Pinpoint the cell where the given text exists, returning its (x, y) midpoint coordinate. 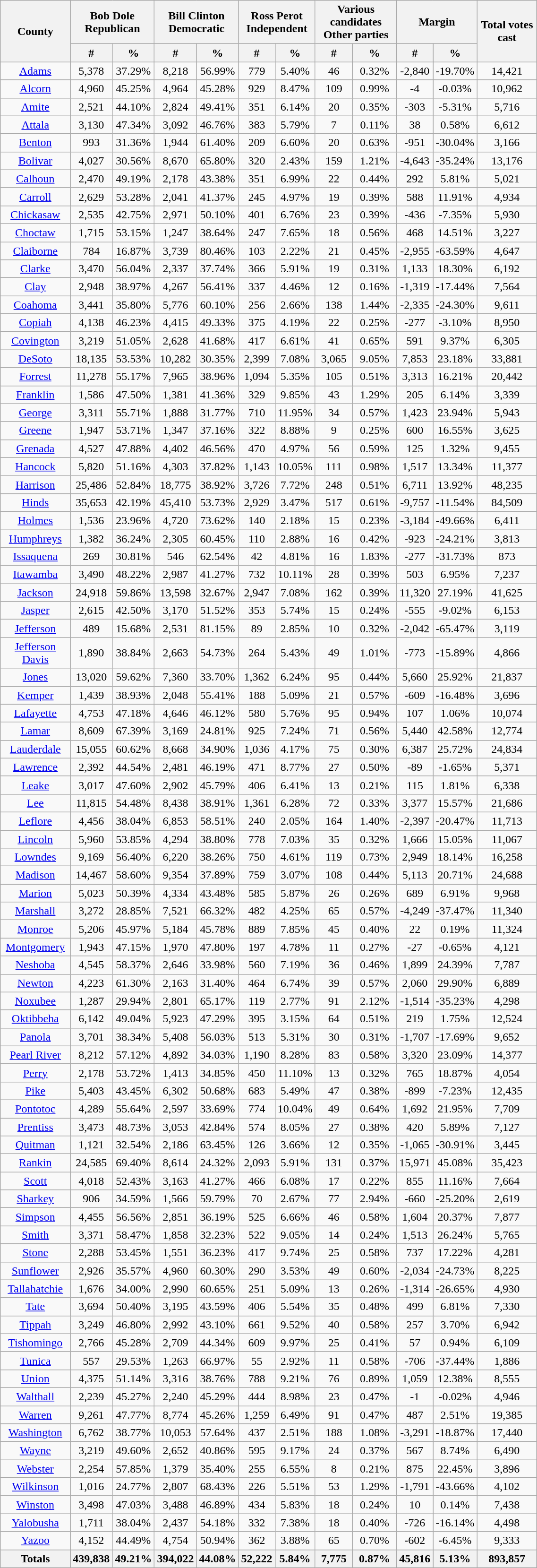
394,022 (176, 1559)
56 (333, 448)
1,413 (176, 1073)
16.55% (455, 431)
1.44% (375, 305)
557 (92, 1361)
-11.54% (455, 502)
DeSoto (35, 359)
4,298 (507, 1001)
47.03% (133, 1505)
60.65% (217, 1289)
60.30% (217, 1271)
46.56% (217, 448)
7,564 (507, 287)
-7.35% (455, 215)
Carroll (35, 197)
1,888 (176, 413)
Bob DoleRepublican (112, 22)
Winston (35, 1505)
28.85% (133, 911)
337 (257, 287)
53 (333, 1487)
110 (257, 538)
51.52% (217, 611)
15,971 (415, 1163)
4.46% (295, 287)
-89 (415, 767)
53.53% (133, 359)
401 (257, 215)
464 (257, 983)
75 (333, 749)
567 (415, 1451)
23.18% (455, 359)
2.85% (295, 629)
-17.69% (455, 1037)
609 (257, 1343)
-4 (415, 89)
437 (257, 1433)
8,670 (176, 161)
5,403 (92, 1091)
40 (333, 1325)
4,545 (92, 965)
45 (333, 929)
34.85% (217, 1073)
26.24% (455, 1235)
383 (257, 125)
375 (257, 323)
3,473 (92, 1127)
Attala (35, 125)
0.50% (375, 767)
3.88% (295, 1541)
3,498 (92, 1505)
39 (333, 983)
Franklin (35, 395)
109 (333, 89)
56.40% (133, 857)
46.76% (217, 125)
788 (257, 1378)
9,455 (507, 448)
7,237 (507, 575)
29.94% (133, 1001)
7,664 (507, 1181)
2,521 (92, 107)
5.40% (295, 71)
6.76% (295, 215)
4.19% (295, 323)
13.92% (455, 484)
Yazoo (35, 1541)
48.22% (133, 575)
44.34% (217, 1343)
3.66% (295, 1145)
40.86% (217, 1451)
588 (415, 197)
591 (415, 341)
9.17% (295, 1451)
2,992 (176, 1325)
49.41% (217, 107)
62.54% (217, 557)
52,222 (257, 1559)
12.38% (455, 1378)
Lowndes (35, 857)
Benton (35, 143)
-609 (415, 695)
38.91% (217, 803)
3,320 (415, 1055)
Wilkinson (35, 1487)
4.61% (295, 857)
2,254 (92, 1469)
18,135 (92, 359)
3,195 (176, 1307)
0.64% (375, 1109)
66.97% (217, 1361)
Lamar (35, 731)
6.49% (295, 1414)
36.24% (133, 538)
Lincoln (35, 839)
4,027 (92, 161)
59.79% (217, 1199)
55 (257, 1361)
80.46% (217, 251)
Jasper (35, 611)
5,440 (415, 731)
248 (333, 484)
Tippah (35, 1325)
38.77% (133, 1433)
-20.47% (455, 821)
10,962 (507, 89)
0.11% (375, 125)
24.77% (133, 1487)
35,653 (92, 502)
0.65% (375, 341)
43.59% (217, 1307)
1,899 (415, 965)
Pearl River (35, 1055)
1,692 (415, 1109)
1,423 (415, 413)
Lee (35, 803)
2,337 (176, 269)
0.33% (375, 803)
-4,249 (415, 911)
362 (257, 1541)
2,060 (415, 983)
7 (333, 125)
-2,397 (415, 821)
Oktibbeha (35, 1019)
11,377 (507, 466)
1,890 (92, 653)
3,163 (176, 1181)
60.10% (217, 305)
3,488 (176, 1505)
21.95% (455, 1109)
38.76% (217, 1378)
38.93% (133, 695)
4,498 (507, 1523)
8,950 (507, 323)
4,527 (92, 448)
3,726 (257, 484)
-18.87% (455, 1433)
8.05% (295, 1127)
Total votes cast (507, 31)
56.03% (217, 1037)
Smith (35, 1235)
2,929 (257, 502)
11,067 (507, 839)
73.62% (217, 520)
439,838 (92, 1559)
26 (333, 893)
-1 (415, 1396)
51.05% (133, 341)
0.45% (375, 251)
41,625 (507, 593)
58.47% (133, 1235)
353 (257, 611)
19,385 (507, 1414)
44.10% (133, 107)
3,470 (92, 269)
1.81% (455, 785)
Tunica (35, 1361)
60.45% (217, 538)
-37.47% (455, 911)
2,399 (257, 359)
-1,791 (415, 1487)
159 (333, 161)
59.62% (133, 677)
33.69% (217, 1109)
43.45% (133, 1091)
2,971 (176, 215)
290 (257, 1271)
3,696 (507, 695)
759 (257, 875)
Hinds (35, 502)
38.84% (133, 653)
2,628 (176, 341)
53.45% (133, 1253)
4,930 (507, 1289)
503 (415, 575)
14 (333, 1235)
Washington (35, 1433)
Perry (35, 1073)
4,647 (507, 251)
3,249 (92, 1325)
3,316 (176, 1378)
0.22% (375, 1181)
906 (92, 1199)
3,445 (507, 1145)
5,765 (507, 1235)
8.74% (455, 1451)
6,220 (176, 857)
251 (257, 1289)
34.90% (217, 749)
4,455 (92, 1217)
43 (333, 395)
-1.65% (455, 767)
489 (92, 629)
49.19% (133, 179)
4,934 (507, 197)
3,441 (92, 305)
-951 (415, 143)
56.04% (133, 269)
4,754 (176, 1541)
3,490 (92, 575)
2,926 (92, 1271)
53.72% (133, 1073)
7,360 (176, 677)
1,947 (92, 431)
9,354 (176, 875)
546 (176, 557)
1,190 (257, 1055)
Leflore (35, 821)
24.81% (217, 731)
6,942 (507, 1325)
0.73% (375, 857)
1,036 (257, 749)
3,017 (92, 785)
43.48% (217, 893)
11,340 (507, 911)
5,023 (92, 893)
6.24% (295, 677)
-3,291 (415, 1433)
Chickasaw (35, 215)
Lafayette (35, 713)
Various candidatesOther parties (356, 22)
52.84% (133, 484)
7.85% (295, 929)
3.15% (295, 1019)
17 (333, 1181)
4.17% (295, 749)
38.64% (217, 233)
1,439 (92, 695)
6.41% (295, 785)
8.98% (295, 1396)
4,138 (92, 323)
-2,335 (415, 305)
4,720 (176, 520)
41.37% (217, 197)
46.89% (217, 1505)
45.25% (133, 89)
226 (257, 1487)
-6.45% (455, 1541)
Pike (35, 1091)
3,625 (507, 431)
24 (333, 1451)
7,127 (507, 1127)
6,490 (507, 1451)
3.70% (455, 1325)
County (35, 31)
Calhoun (35, 179)
3,227 (507, 233)
256 (257, 305)
1,347 (176, 431)
47 (333, 1091)
8,609 (92, 731)
20,442 (507, 377)
57.85% (133, 1469)
23.96% (133, 520)
37.74% (217, 269)
111 (333, 466)
45.29% (217, 1396)
Choctaw (35, 233)
4,646 (176, 713)
444 (257, 1396)
2,535 (92, 215)
138 (333, 305)
Sharkey (35, 1199)
332 (257, 1523)
2.92% (295, 1361)
34 (333, 413)
10.05% (295, 466)
Monroe (35, 929)
-726 (415, 1523)
7,853 (415, 359)
5,923 (176, 1019)
61.40% (217, 143)
11.95% (295, 413)
37.82% (217, 466)
33.98% (217, 965)
13,020 (92, 677)
47.15% (133, 947)
5.74% (295, 611)
14,377 (507, 1055)
2.88% (295, 538)
0.41% (375, 1343)
4.25% (295, 911)
4,223 (92, 983)
7,965 (176, 377)
66.32% (217, 911)
6,411 (507, 520)
14,421 (507, 71)
525 (257, 1217)
2,646 (176, 965)
2,987 (176, 575)
Amite (35, 107)
47.34% (133, 125)
5.79% (295, 125)
1,715 (92, 233)
59.86% (133, 593)
3.07% (295, 875)
12,435 (507, 1091)
67.39% (133, 731)
Coahoma (35, 305)
Jefferson (35, 629)
Rankin (35, 1163)
Pontotoc (35, 1109)
54.18% (217, 1523)
0.98% (375, 466)
35.40% (217, 1469)
-30.04% (455, 143)
29.53% (133, 1361)
0.30% (375, 749)
65.80% (217, 161)
6,305 (507, 341)
1.08% (375, 1433)
8.77% (295, 767)
6,338 (507, 785)
81.15% (217, 629)
1,886 (507, 1361)
30.56% (133, 161)
2,990 (176, 1289)
420 (415, 1127)
76 (333, 1378)
5.76% (295, 713)
18.30% (455, 269)
3,739 (176, 251)
31.36% (133, 143)
-15.89% (455, 653)
-25.20% (455, 1199)
1.83% (375, 557)
5,021 (507, 179)
Madison (35, 875)
6,192 (507, 269)
16.87% (133, 251)
5.84% (295, 1559)
48,235 (507, 484)
9 (333, 431)
10.04% (295, 1109)
-706 (415, 1361)
6.81% (455, 1307)
9.52% (295, 1325)
45.97% (133, 929)
784 (92, 251)
69.40% (133, 1163)
2.77% (295, 1001)
2.66% (295, 305)
Walthall (35, 1396)
0.19% (455, 929)
30.81% (133, 557)
3,130 (92, 125)
63.45% (217, 1145)
14,467 (92, 875)
929 (257, 89)
264 (257, 653)
5,820 (92, 466)
205 (415, 395)
12,524 (507, 1019)
49.33% (217, 323)
52.43% (133, 1181)
47.60% (133, 785)
3,339 (507, 395)
-3.10% (455, 323)
50.40% (133, 1307)
-899 (415, 1091)
3,170 (176, 611)
42.75% (133, 215)
2,239 (92, 1396)
1,133 (415, 269)
7,438 (507, 1505)
6.99% (295, 179)
-5.31% (455, 107)
125 (415, 448)
46.80% (133, 1325)
126 (257, 1145)
1,944 (176, 143)
Lawrence (35, 767)
37.16% (217, 431)
5,960 (92, 839)
4,289 (92, 1109)
60.62% (133, 749)
3,694 (92, 1307)
1.40% (375, 821)
47.77% (133, 1414)
25,486 (92, 484)
3,065 (333, 359)
53.28% (133, 197)
3,311 (92, 413)
1.75% (455, 1019)
George (35, 413)
4,334 (176, 893)
5,206 (92, 929)
580 (257, 713)
21,837 (507, 677)
68.43% (217, 1487)
83 (333, 1055)
269 (92, 557)
5,716 (507, 107)
2,807 (176, 1487)
4,866 (507, 653)
395 (257, 1019)
-27 (415, 947)
Webster (35, 1469)
Scott (35, 1181)
89 (257, 629)
25.92% (455, 677)
3,313 (415, 377)
Harrison (35, 484)
53.73% (217, 502)
5.35% (295, 377)
17.22% (455, 1253)
1,121 (92, 1145)
16,258 (507, 857)
45.78% (217, 929)
Lauderdale (35, 749)
Tate (35, 1307)
3,896 (507, 1469)
46.23% (133, 323)
3,813 (507, 538)
4,892 (176, 1055)
4,375 (92, 1378)
Jackson (35, 593)
56.56% (133, 1217)
47.88% (133, 448)
44.54% (133, 767)
4,456 (92, 821)
2,186 (176, 1145)
64 (333, 1019)
Bill ClintonDemocratic (196, 22)
6.74% (295, 983)
889 (257, 929)
4,303 (176, 466)
29.90% (455, 983)
2,801 (176, 1001)
Covington (35, 341)
-1,065 (415, 1145)
6.28% (295, 803)
-555 (415, 611)
8,212 (92, 1055)
35.57% (133, 1271)
6,853 (176, 821)
2,851 (176, 1217)
-7.23% (455, 1091)
Prentiss (35, 1127)
-35.24% (455, 161)
23.09% (455, 1055)
600 (415, 431)
11,278 (92, 377)
2.94% (375, 1199)
0.89% (375, 1378)
7,521 (176, 911)
4,102 (507, 1487)
765 (415, 1073)
Margin (437, 22)
Noxubee (35, 1001)
0.61% (375, 502)
32.54% (133, 1145)
2,663 (176, 653)
5.13% (455, 1559)
9,333 (507, 1541)
35,423 (507, 1163)
450 (257, 1073)
15,055 (92, 749)
2,902 (176, 785)
5,943 (507, 413)
2,093 (257, 1163)
875 (415, 1469)
595 (257, 1451)
Leake (35, 785)
2.67% (295, 1199)
47.29% (217, 1019)
56.41% (217, 287)
41.68% (217, 341)
4.81% (295, 557)
2,824 (176, 107)
32.67% (217, 593)
11,324 (507, 929)
3,053 (176, 1127)
6.60% (295, 143)
0.60% (375, 1271)
2,470 (92, 179)
240 (257, 821)
47.18% (133, 713)
0.46% (375, 965)
4,946 (507, 1396)
5.31% (295, 1037)
779 (257, 71)
6,302 (176, 1091)
-26.65% (455, 1289)
Sunflower (35, 1271)
Simpson (35, 1217)
Union (35, 1378)
49.04% (133, 1019)
Stone (35, 1253)
-0.65% (455, 947)
30.35% (217, 359)
9.97% (295, 1343)
710 (257, 413)
16.21% (455, 377)
1,016 (92, 1487)
219 (415, 1019)
Greene (35, 431)
9,652 (507, 1037)
0.14% (455, 1505)
6.61% (295, 341)
13,598 (176, 593)
45,816 (415, 1559)
2.05% (295, 821)
774 (257, 1109)
Clay (35, 287)
10,282 (176, 359)
54.48% (133, 803)
103 (257, 251)
1,711 (92, 1523)
-17.44% (455, 287)
-9,757 (415, 502)
329 (257, 395)
17,440 (507, 1433)
12,774 (507, 731)
15.68% (133, 629)
Wayne (35, 1451)
1,259 (257, 1414)
855 (415, 1181)
5.43% (295, 653)
48.73% (133, 1127)
10.11% (295, 575)
2.18% (295, 520)
8 (333, 1469)
4.78% (295, 947)
Ross PerotIndependent (277, 22)
49.60% (133, 1451)
Tallahatchie (35, 1289)
34.00% (133, 1289)
7.38% (295, 1523)
38.97% (133, 287)
27.19% (455, 593)
8,668 (176, 749)
7,330 (507, 1307)
-436 (415, 215)
46.19% (217, 767)
3.53% (295, 1271)
45.26% (217, 1414)
51.16% (133, 466)
37.29% (133, 71)
1.01% (375, 653)
4,964 (176, 89)
47.80% (217, 947)
2,619 (507, 1199)
-602 (415, 1541)
8,438 (176, 803)
5,776 (176, 305)
1,536 (92, 520)
4,753 (92, 713)
37.89% (217, 875)
0.99% (375, 89)
57 (415, 1343)
107 (415, 713)
24.32% (217, 1163)
257 (415, 1325)
8,614 (176, 1163)
44.08% (217, 1559)
Warren (35, 1414)
1,943 (92, 947)
5,660 (415, 677)
Clarke (35, 269)
Humphreys (35, 538)
4,294 (176, 839)
-773 (415, 653)
2,652 (176, 1451)
164 (333, 821)
574 (257, 1127)
-0.02% (455, 1396)
-35.23% (455, 1001)
10,074 (507, 713)
5,371 (507, 767)
2.22% (295, 251)
6.08% (295, 1181)
5,408 (176, 1037)
72 (333, 803)
8,225 (507, 1271)
2,531 (176, 629)
15.57% (455, 803)
2,629 (92, 197)
Marshall (35, 911)
522 (257, 1235)
42 (257, 557)
24,688 (507, 875)
-30.91% (455, 1145)
4,402 (176, 448)
3,377 (415, 803)
42.19% (133, 502)
36.23% (217, 1253)
53.15% (133, 233)
8,774 (176, 1414)
56.99% (217, 71)
255 (257, 1469)
Alcorn (35, 89)
-19.70% (455, 71)
5,184 (176, 929)
4,281 (507, 1253)
-2,034 (415, 1271)
5.81% (455, 179)
11,320 (415, 593)
3,169 (176, 731)
-1,319 (415, 287)
1,361 (257, 803)
466 (257, 1181)
Copiah (35, 323)
1,362 (257, 677)
43.38% (217, 179)
50.10% (217, 215)
Holmes (35, 520)
Issaquena (35, 557)
197 (257, 947)
4,415 (176, 323)
-37.44% (455, 1361)
5,113 (415, 875)
4,267 (176, 287)
-24.30% (455, 305)
Totals (35, 1559)
105 (333, 377)
11.91% (455, 197)
4,152 (92, 1541)
-2,042 (415, 629)
57.64% (217, 1433)
Forrest (35, 377)
24,834 (507, 749)
2,392 (92, 767)
Hancock (35, 466)
18.87% (455, 1073)
49.21% (133, 1559)
585 (257, 893)
1,566 (176, 1199)
24,918 (92, 593)
38.34% (133, 1037)
209 (257, 143)
5,930 (507, 215)
58.51% (217, 821)
Adams (35, 71)
993 (92, 143)
6,109 (507, 1343)
1,379 (176, 1469)
9,968 (507, 893)
434 (257, 1505)
36.19% (217, 1217)
7.19% (295, 965)
1,676 (92, 1289)
470 (257, 448)
6,612 (507, 125)
33.70% (217, 677)
0.63% (375, 143)
45.79% (217, 785)
38.26% (217, 857)
43.10% (217, 1325)
71 (333, 731)
2.12% (375, 1001)
11.16% (455, 1181)
-65.47% (455, 629)
7,787 (507, 965)
6,762 (92, 1433)
162 (333, 593)
25.72% (455, 749)
Montgomery (35, 947)
6,387 (415, 749)
1.32% (455, 448)
8.28% (295, 1055)
5.89% (455, 1127)
65.17% (217, 1001)
58.37% (133, 965)
-63.59% (455, 251)
2,597 (176, 1109)
873 (507, 557)
3,119 (507, 629)
0.87% (375, 1559)
51.14% (133, 1378)
55.71% (133, 413)
2,949 (415, 857)
6.95% (455, 575)
7.24% (295, 731)
6.66% (295, 1217)
2,615 (92, 611)
320 (257, 161)
5,378 (92, 71)
778 (257, 839)
0.42% (375, 538)
Neshoba (35, 965)
1,551 (176, 1253)
292 (415, 179)
31.77% (217, 413)
-49.66% (455, 520)
54.73% (217, 653)
7.72% (295, 484)
57.12% (133, 1055)
-16.48% (455, 695)
20.71% (455, 875)
15.05% (455, 839)
8.47% (295, 89)
9.74% (295, 1253)
2,437 (176, 1523)
1,513 (415, 1235)
6,889 (507, 983)
2.43% (295, 161)
245 (257, 197)
-660 (415, 1199)
18,775 (176, 484)
3,092 (176, 125)
1,263 (176, 1361)
Kemper (35, 695)
-1,314 (415, 1289)
5.87% (295, 893)
925 (257, 731)
2,041 (176, 197)
4,018 (92, 1181)
2,481 (176, 767)
732 (257, 575)
1.06% (455, 713)
247 (257, 233)
41.36% (217, 395)
Tishomingo (35, 1343)
517 (333, 502)
3,166 (507, 143)
9,611 (507, 305)
2,288 (92, 1253)
38.80% (217, 839)
6.55% (295, 1469)
45.08% (455, 1163)
21,686 (507, 803)
50.94% (217, 1541)
513 (257, 1037)
2,766 (92, 1343)
Marion (35, 893)
53.71% (133, 431)
5.49% (295, 1091)
8,555 (507, 1378)
Quitman (35, 1145)
Itawamba (35, 575)
0.27% (375, 947)
5.54% (295, 1307)
482 (257, 911)
737 (415, 1253)
3,272 (92, 911)
1,143 (257, 466)
1,970 (176, 947)
7,775 (333, 1559)
35.80% (133, 305)
1,382 (92, 538)
-1,514 (415, 1001)
Yalobusha (35, 1523)
32.23% (217, 1235)
-31.73% (455, 557)
Grenada (35, 448)
8,218 (176, 71)
36 (333, 965)
38.96% (217, 377)
70 (257, 1199)
322 (257, 431)
3,371 (92, 1235)
30 (333, 1037)
9.21% (295, 1378)
13.34% (455, 466)
24,585 (92, 1163)
0.16% (375, 287)
41 (333, 341)
58.60% (133, 875)
18.14% (455, 857)
6,711 (415, 484)
44.49% (133, 1541)
5.51% (295, 1487)
46.12% (217, 713)
45.27% (133, 1396)
7,709 (507, 1109)
108 (333, 875)
0.48% (375, 1307)
11,815 (92, 803)
53.85% (133, 839)
38 (415, 125)
471 (257, 767)
33,881 (507, 359)
11.10% (295, 1073)
23.94% (455, 413)
1,586 (92, 395)
Jefferson Davis (35, 653)
-1,707 (415, 1037)
560 (257, 965)
47.50% (133, 395)
13,176 (507, 161)
-16.14% (455, 1523)
55.64% (133, 1109)
42.84% (217, 1127)
115 (415, 785)
8.88% (295, 431)
-2,955 (415, 251)
Newton (35, 983)
1,666 (415, 839)
55.17% (133, 377)
61.30% (133, 983)
24.39% (455, 965)
750 (257, 857)
-9.02% (455, 611)
4,121 (507, 947)
4,054 (507, 1073)
38.92% (217, 484)
9.85% (295, 395)
468 (415, 233)
31.40% (217, 983)
9,169 (92, 857)
20.37% (455, 1217)
2,947 (257, 593)
1,517 (415, 466)
1,287 (92, 1001)
0.70% (375, 1541)
7,877 (507, 1217)
7.65% (295, 233)
-24.21% (455, 538)
683 (257, 1091)
5.83% (295, 1505)
42.50% (133, 611)
-923 (415, 538)
42.58% (455, 731)
1.21% (375, 161)
1,604 (415, 1217)
140 (257, 520)
34.59% (133, 1199)
9,261 (92, 1414)
893,857 (507, 1559)
-43.66% (455, 1487)
-0.03% (455, 89)
-2,840 (415, 71)
0.59% (375, 448)
Bolivar (35, 161)
50.68% (217, 1091)
11,713 (507, 821)
22.45% (455, 1469)
6,153 (507, 611)
55.41% (217, 695)
499 (415, 1307)
77 (333, 1199)
10,053 (176, 1433)
-3,184 (415, 520)
2,048 (176, 695)
84,509 (507, 502)
3.47% (295, 502)
2,709 (176, 1343)
661 (257, 1325)
366 (257, 269)
34.03% (217, 1055)
1,094 (257, 377)
1,059 (415, 1378)
487 (415, 1414)
9.37% (455, 341)
6,142 (92, 1019)
2,948 (92, 287)
689 (415, 893)
Claiborne (35, 251)
1,247 (176, 233)
Panola (35, 1037)
7.03% (295, 839)
6.91% (455, 893)
1,858 (176, 1235)
2,305 (176, 538)
2,240 (176, 1396)
3,701 (92, 1037)
45,410 (176, 502)
-4,643 (415, 161)
0.23% (375, 520)
131 (333, 1163)
1,381 (176, 395)
28 (333, 575)
-24.73% (455, 1271)
50.39% (133, 893)
2,163 (176, 983)
Jones (35, 677)
-303 (415, 107)
14.51% (455, 233)
